Locate the cell with the specified text and output its [X, Y] center coordinate. 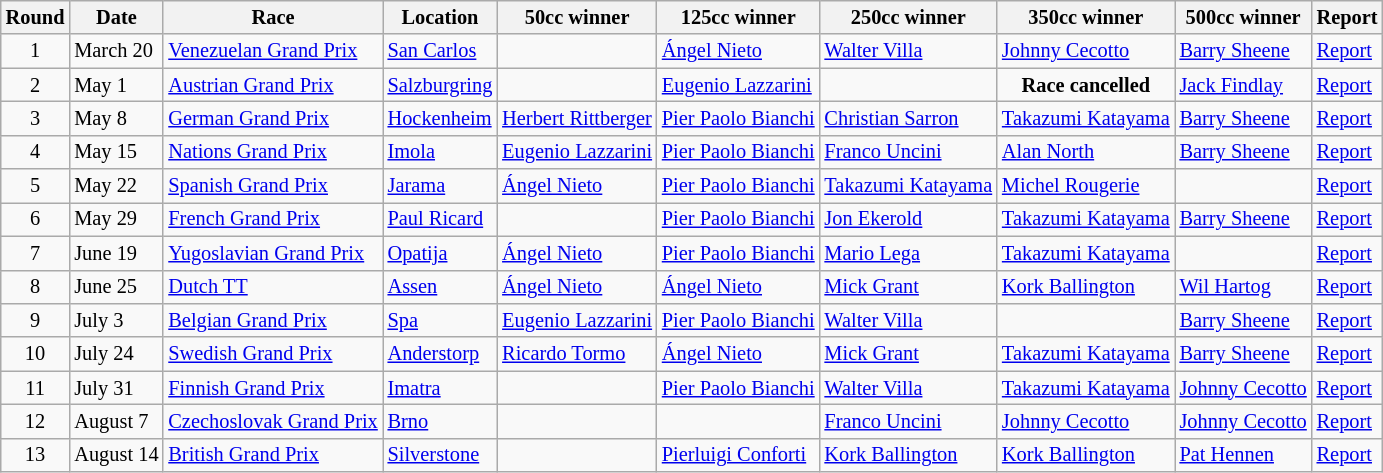
Yugoslavian Grand Prix [272, 253]
July 31 [116, 388]
Pierluigi Conforti [738, 455]
Date [116, 17]
250cc winner [909, 17]
Christian Sarron [909, 118]
Race cancelled [1086, 85]
Dutch TT [272, 287]
August 7 [116, 421]
July 3 [116, 320]
July 24 [116, 354]
350cc winner [1086, 17]
Alan North [1086, 152]
Opatija [440, 253]
Venezuelan Grand Prix [272, 51]
Nations Grand Prix [272, 152]
125cc winner [738, 17]
June 19 [116, 253]
August 14 [116, 455]
Jarama [440, 186]
50cc winner [577, 17]
2 [36, 85]
9 [36, 320]
San Carlos [440, 51]
German Grand Prix [272, 118]
May 29 [116, 219]
May 1 [116, 85]
Round [36, 17]
500cc winner [1244, 17]
March 20 [116, 51]
Czechoslovak Grand Prix [272, 421]
May 8 [116, 118]
Silverstone [440, 455]
British Grand Prix [272, 455]
Brno [440, 421]
May 15 [116, 152]
3 [36, 118]
Herbert Rittberger [577, 118]
Race [272, 17]
10 [36, 354]
Imola [440, 152]
Assen [440, 287]
Jack Findlay [1244, 85]
12 [36, 421]
Paul Ricard [440, 219]
Mario Lega [909, 253]
Michel Rougerie [1086, 186]
Austrian Grand Prix [272, 85]
Imatra [440, 388]
Anderstorp [440, 354]
June 25 [116, 287]
Wil Hartog [1244, 287]
Hockenheim [440, 118]
11 [36, 388]
13 [36, 455]
Swedish Grand Prix [272, 354]
8 [36, 287]
French Grand Prix [272, 219]
Spa [440, 320]
May 22 [116, 186]
7 [36, 253]
Location [440, 17]
6 [36, 219]
4 [36, 152]
Finnish Grand Prix [272, 388]
5 [36, 186]
1 [36, 51]
Jon Ekerold [909, 219]
Spanish Grand Prix [272, 186]
Salzburgring [440, 85]
Belgian Grand Prix [272, 320]
Ricardo Tormo [577, 354]
Pat Hennen [1244, 455]
